Capture the cell that displays the provided text and extract its (x, y) central coordinate. 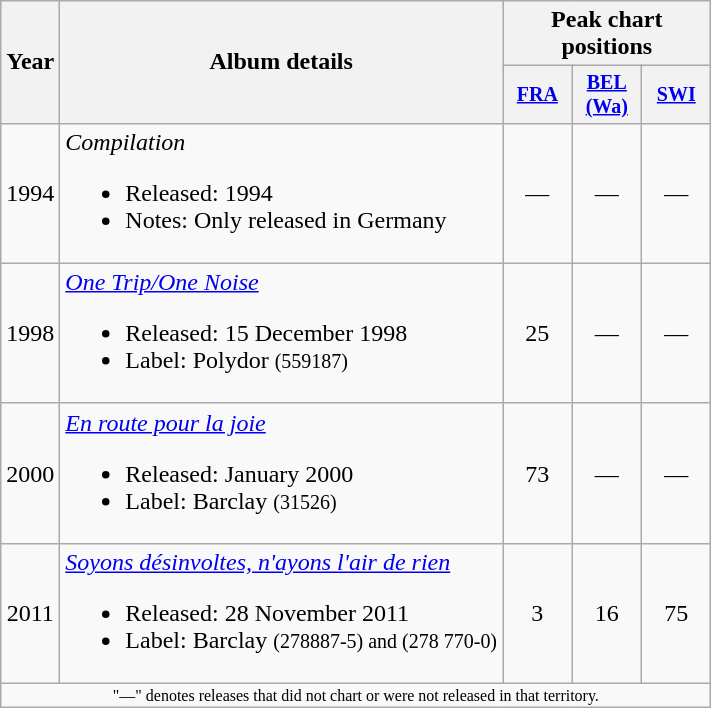
One Trip/One NoiseReleased: 15 December 1998Label: Polydor (559187) (282, 333)
75 (676, 613)
En route pour la joieReleased: January 2000Label: Barclay (31526) (282, 473)
2011 (30, 613)
SWI (676, 94)
16 (606, 613)
Peak chart positions (607, 34)
3 (538, 613)
BEL(Wa) (606, 94)
25 (538, 333)
Year (30, 62)
Album details (282, 62)
"—" denotes releases that did not chart or were not released in that territory. (356, 696)
Soyons désinvoltes, n'ayons l'air de rienReleased: 28 November 2011Label: Barclay (278887-5) and (278 770-0) (282, 613)
CompilationReleased: 1994Notes: Only released in Germany (282, 193)
1998 (30, 333)
FRA (538, 94)
2000 (30, 473)
73 (538, 473)
1994 (30, 193)
